Provide the [x, y] coordinate of the cell's center where the given text is located.  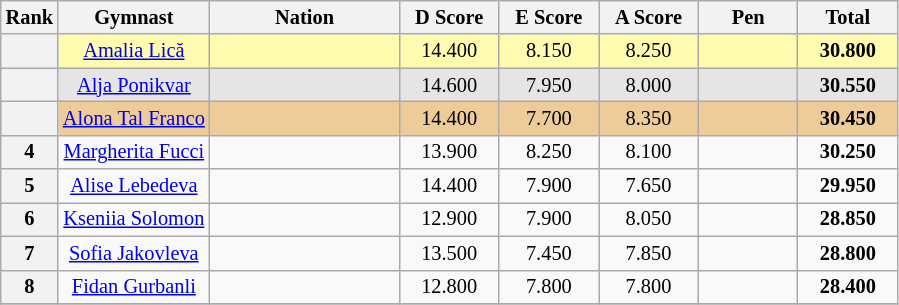
Fidan Gurbanli [134, 287]
D Score [449, 17]
14.600 [449, 85]
8.150 [549, 51]
30.800 [848, 51]
Nation [305, 17]
4 [30, 152]
7.700 [549, 118]
7 [30, 253]
Total [848, 17]
A Score [649, 17]
7.650 [649, 186]
8.350 [649, 118]
30.250 [848, 152]
Margherita Fucci [134, 152]
Alja Ponikvar [134, 85]
28.850 [848, 219]
Rank [30, 17]
5 [30, 186]
28.400 [848, 287]
12.900 [449, 219]
Sofia Jakovleva [134, 253]
7.950 [549, 85]
28.800 [848, 253]
Alona Tal Franco [134, 118]
Alise Lebedeva [134, 186]
Gymnast [134, 17]
8.000 [649, 85]
Pen [748, 17]
Amalia Lică [134, 51]
7.450 [549, 253]
30.550 [848, 85]
8 [30, 287]
6 [30, 219]
E Score [549, 17]
7.850 [649, 253]
Kseniia Solomon [134, 219]
13.500 [449, 253]
12.800 [449, 287]
13.900 [449, 152]
8.050 [649, 219]
30.450 [848, 118]
8.100 [649, 152]
29.950 [848, 186]
